For the text-containing cell, return its midpoint in [X, Y] coordinate format. 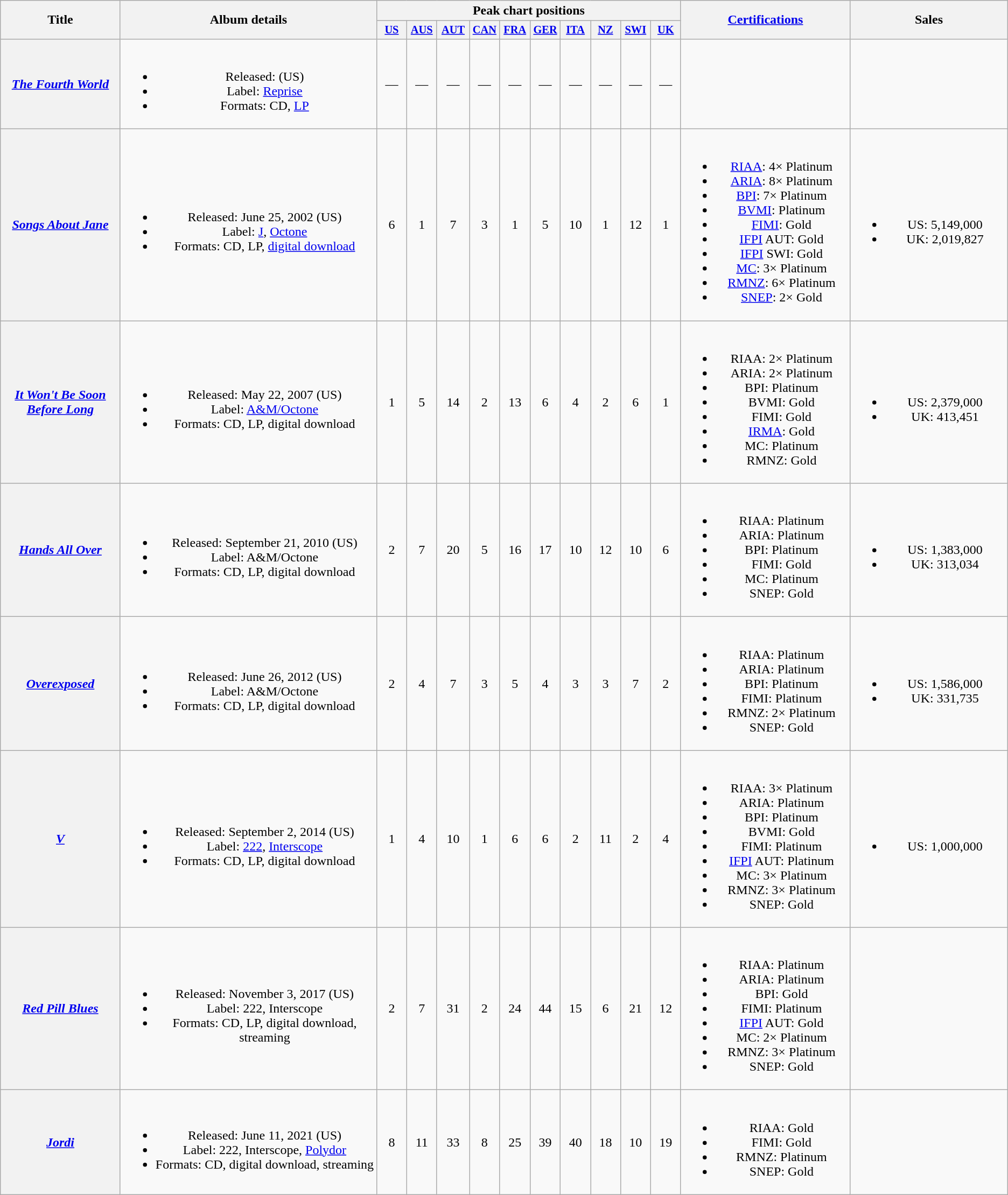
39 [545, 1142]
Peak chart positions [529, 11]
31 [453, 1009]
US: 1,000,000 [929, 839]
RIAA: 2× PlatinumARIA: 2× PlatinumBPI: PlatinumBVMI: GoldFIMI: GoldIRMA: GoldMC: PlatinumRMNZ: Gold [766, 402]
The Fourth World [60, 84]
Certifications [766, 20]
Title [60, 20]
21 [635, 1009]
FRA [515, 30]
RIAA: PlatinumARIA: PlatinumBPI: PlatinumFIMI: PlatinumRMNZ: 2× PlatinumSNEP: Gold [766, 684]
Released: November 3, 2017 (US)Label: 222, InterscopeFormats: CD, LP, digital download, streaming [248, 1009]
Released: September 2, 2014 (US)Label: 222, InterscopeFormats: CD, LP, digital download [248, 839]
15 [576, 1009]
RIAA: GoldFIMI: GoldRMNZ: PlatinumSNEP: Gold [766, 1142]
It Won't Be Soon Before Long [60, 402]
US: 2,379,000UK: 413,451 [929, 402]
US [392, 30]
17 [545, 550]
RIAA: PlatinumARIA: PlatinumBPI: PlatinumFIMI: GoldMC: PlatinumSNEP: Gold [766, 550]
40 [576, 1142]
RIAA: 4× PlatinumARIA: 8× PlatinumBPI: 7× PlatinumBVMI: PlatinumFIMI: GoldIFPI AUT: GoldIFPI SWI: GoldMC: 3× PlatinumRMNZ: 6× PlatinumSNEP: 2× Gold [766, 225]
Released: (US)Label: RepriseFormats: CD, LP [248, 84]
18 [606, 1142]
Released: June 26, 2012 (US)Label: A&M/OctoneFormats: CD, LP, digital download [248, 684]
Red Pill Blues [60, 1009]
AUT [453, 30]
Songs About Jane [60, 225]
NZ [606, 30]
25 [515, 1142]
14 [453, 402]
Released: June 25, 2002 (US)Label: J, OctoneFormats: CD, LP, digital download [248, 225]
ITA [576, 30]
24 [515, 1009]
US: 1,383,000UK: 313,034 [929, 550]
19 [666, 1142]
AUS [422, 30]
Released: May 22, 2007 (US)Label: A&M/OctoneFormats: CD, LP, digital download [248, 402]
13 [515, 402]
SWI [635, 30]
44 [545, 1009]
RIAA: PlatinumARIA: PlatinumBPI: GoldFIMI: PlatinumIFPI AUT: GoldMC: 2× PlatinumRMNZ: 3× PlatinumSNEP: Gold [766, 1009]
Hands All Over [60, 550]
Jordi [60, 1142]
33 [453, 1142]
Sales [929, 20]
Album details [248, 20]
GER [545, 30]
RIAA: 3× PlatinumARIA: PlatinumBPI: PlatinumBVMI: GoldFIMI: PlatinumIFPI AUT: PlatinumMC: 3× PlatinumRMNZ: 3× PlatinumSNEP: Gold [766, 839]
V [60, 839]
Released: September 21, 2010 (US)Label: A&M/OctoneFormats: CD, LP, digital download [248, 550]
16 [515, 550]
UK [666, 30]
20 [453, 550]
CAN [485, 30]
Overexposed [60, 684]
US: 5,149,000UK: 2,019,827 [929, 225]
US: 1,586,000UK: 331,735 [929, 684]
Released: June 11, 2021 (US)Label: 222, Interscope, PolydorFormats: CD, digital download, streaming [248, 1142]
